Find where the given text appears and provide that cell's center as [x, y] coordinate. 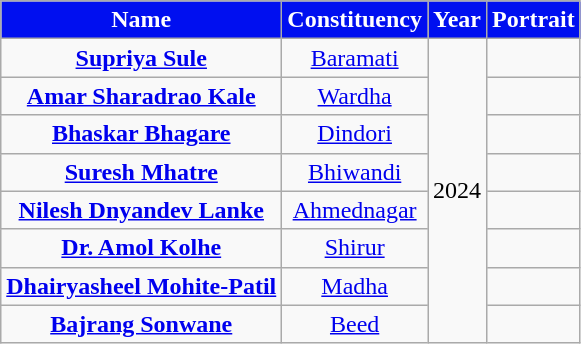
Dindori [355, 134]
Portrait [534, 20]
Suresh Mhatre [142, 172]
Bhiwandi [355, 172]
Year [458, 20]
Wardha [355, 96]
Name [142, 20]
Amar Sharadrao Kale [142, 96]
Madha [355, 286]
Dhairyasheel Mohite-Patil [142, 286]
Ahmednagar [355, 210]
Nilesh Dnyandev Lanke [142, 210]
Constituency [355, 20]
Shirur [355, 248]
Beed [355, 324]
Dr. Amol Kolhe [142, 248]
2024 [458, 191]
Supriya Sule [142, 58]
Baramati [355, 58]
Bhaskar Bhagare [142, 134]
Bajrang Sonwane [142, 324]
